For the text-containing cell, return its midpoint in [x, y] coordinate format. 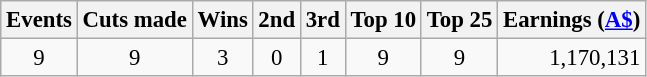
Top 25 [459, 20]
Cuts made [134, 20]
1 [322, 58]
Earnings (A$) [572, 20]
Wins [222, 20]
Top 10 [383, 20]
1,170,131 [572, 58]
Events [39, 20]
2nd [276, 20]
0 [276, 58]
3 [222, 58]
3rd [322, 20]
